Detect which cell encompasses the target text, then output its (x, y) center coordinate. 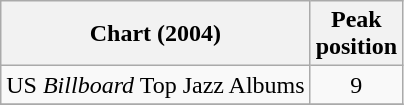
Peakposition (356, 34)
9 (356, 85)
US Billboard Top Jazz Albums (156, 85)
Chart (2004) (156, 34)
